Locate the cell with the specified text and output its (x, y) center coordinate. 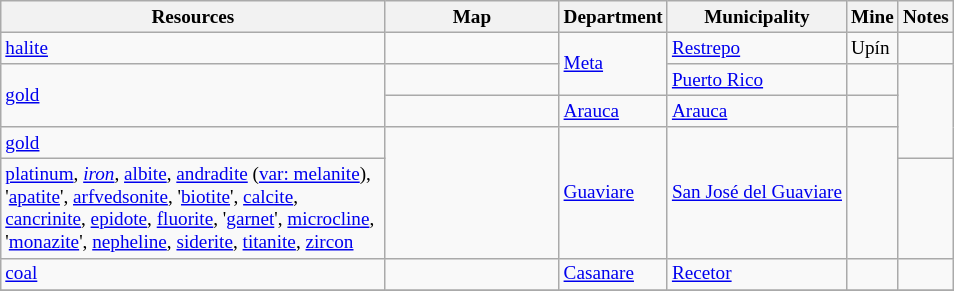
Puerto Rico (756, 80)
Restrepo (756, 48)
Upín (873, 48)
Resources (193, 17)
Notes (926, 17)
San José del Guaviare (756, 192)
Municipality (756, 17)
Recetor (756, 274)
Meta (613, 64)
coal (193, 274)
Department (613, 17)
Guaviare (613, 192)
Casanare (613, 274)
halite (193, 48)
Map (472, 17)
Mine (873, 17)
